Return [X, Y] of the center of cell containing provided text 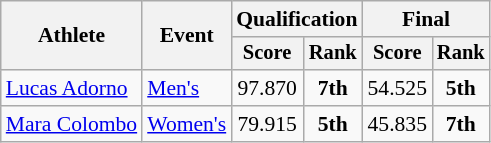
Mara Colombo [72, 124]
97.870 [267, 88]
Men's [186, 88]
Lucas Adorno [72, 88]
Qualification [296, 19]
54.525 [398, 88]
79.915 [267, 124]
Final [426, 19]
Women's [186, 124]
Athlete [72, 36]
45.835 [398, 124]
Event [186, 36]
